Identify which cell holds the provided text, then report its (X, Y) central coordinate. 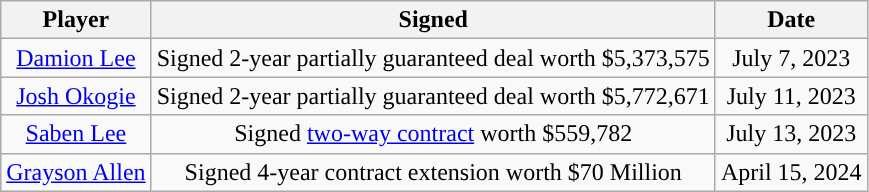
Player (76, 20)
Saben Lee (76, 134)
April 15, 2024 (791, 172)
July 11, 2023 (791, 96)
Signed 2-year partially guaranteed deal worth $5,373,575 (433, 58)
Signed two-way contract worth $559,782 (433, 134)
Date (791, 20)
Josh Okogie (76, 96)
Signed 4-year contract extension worth $70 Million (433, 172)
July 13, 2023 (791, 134)
July 7, 2023 (791, 58)
Signed 2-year partially guaranteed deal worth $5,772,671 (433, 96)
Signed (433, 20)
Grayson Allen (76, 172)
Damion Lee (76, 58)
